Determine the [X, Y] coordinate at the center of the cell enclosing the given text.  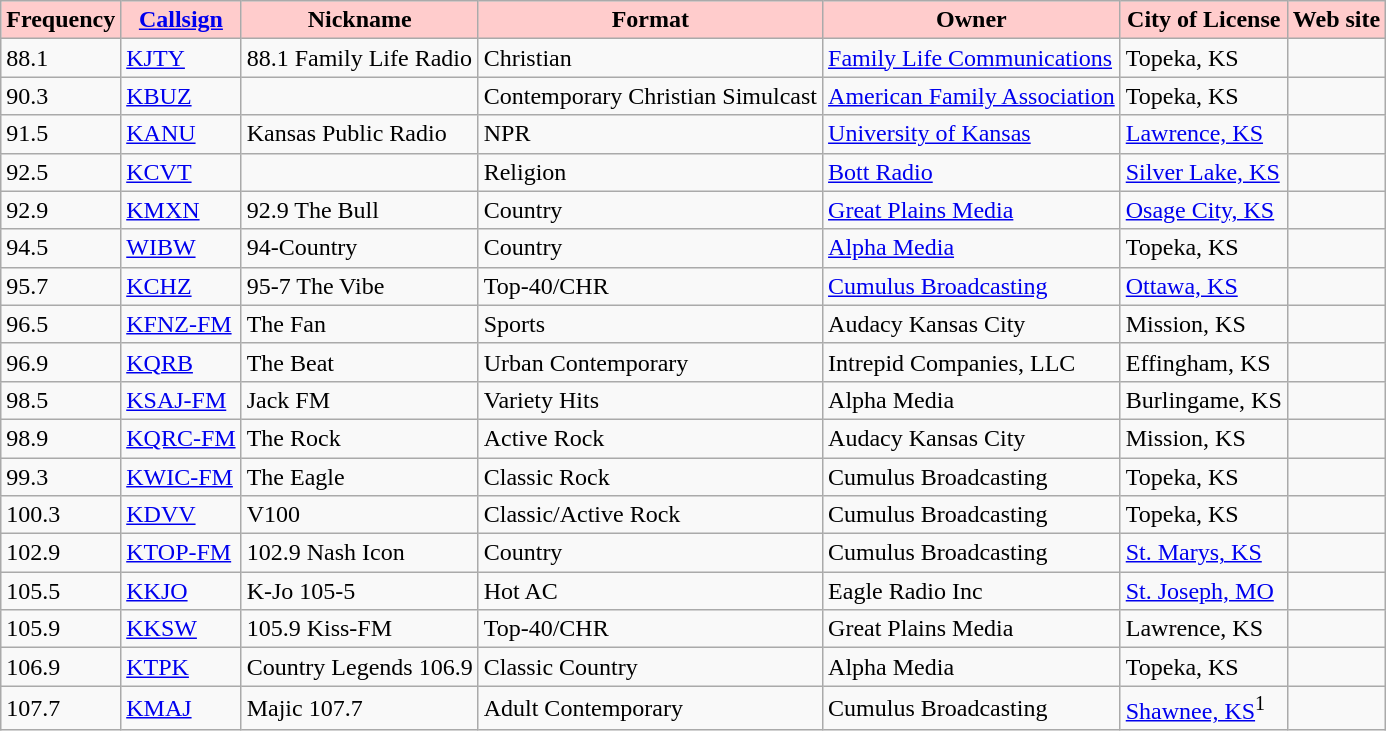
102.9 [61, 553]
Urban Contemporary [650, 362]
105.5 [61, 591]
96.9 [61, 362]
K-Jo 105-5 [360, 591]
KMXN [181, 210]
92.5 [61, 172]
St. Joseph, MO [1204, 591]
105.9 Kiss-FM [360, 629]
City of License [1204, 20]
KKSW [181, 629]
Classic/Active Rock [650, 515]
Kansas Public Radio [360, 134]
102.9 Nash Icon [360, 553]
KJTY [181, 58]
Classic Rock [650, 477]
The Fan [360, 324]
Burlingame, KS [1204, 400]
St. Marys, KS [1204, 553]
Intrepid Companies, LLC [972, 362]
WIBW [181, 248]
V100 [360, 515]
92.9 [61, 210]
KQRC-FM [181, 438]
Family Life Communications [972, 58]
88.1 Family Life Radio [360, 58]
Sports [650, 324]
92.9 The Bull [360, 210]
91.5 [61, 134]
Bott Radio [972, 172]
Contemporary Christian Simulcast [650, 96]
Silver Lake, KS [1204, 172]
Frequency [61, 20]
105.9 [61, 629]
90.3 [61, 96]
KQRB [181, 362]
KSAJ-FM [181, 400]
KWIC-FM [181, 477]
Osage City, KS [1204, 210]
KMAJ [181, 708]
Active Rock [650, 438]
KCHZ [181, 286]
Web site [1336, 20]
University of Kansas [972, 134]
98.5 [61, 400]
107.7 [61, 708]
Shawnee, KS1 [1204, 708]
Jack FM [360, 400]
Eagle Radio Inc [972, 591]
Format [650, 20]
Religion [650, 172]
Christian [650, 58]
Owner [972, 20]
KTOP-FM [181, 553]
NPR [650, 134]
Ottawa, KS [1204, 286]
KANU [181, 134]
Adult Contemporary [650, 708]
94.5 [61, 248]
KKJO [181, 591]
KDVV [181, 515]
98.9 [61, 438]
95.7 [61, 286]
Nickname [360, 20]
American Family Association [972, 96]
The Rock [360, 438]
Majic 107.7 [360, 708]
KFNZ-FM [181, 324]
Country Legends 106.9 [360, 667]
The Eagle [360, 477]
95-7 The Vibe [360, 286]
Callsign [181, 20]
88.1 [61, 58]
KTPK [181, 667]
94-Country [360, 248]
Classic Country [650, 667]
99.3 [61, 477]
Effingham, KS [1204, 362]
100.3 [61, 515]
Hot AC [650, 591]
106.9 [61, 667]
KCVT [181, 172]
The Beat [360, 362]
Variety Hits [650, 400]
KBUZ [181, 96]
96.5 [61, 324]
